Pinpoint the cell where the given text exists, returning its (X, Y) midpoint coordinate. 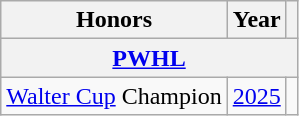
Year (256, 20)
2025 (256, 96)
PWHL (150, 58)
Walter Cup Champion (114, 96)
Honors (114, 20)
